Find where the given text appears and provide that cell's center as (X, Y) coordinate. 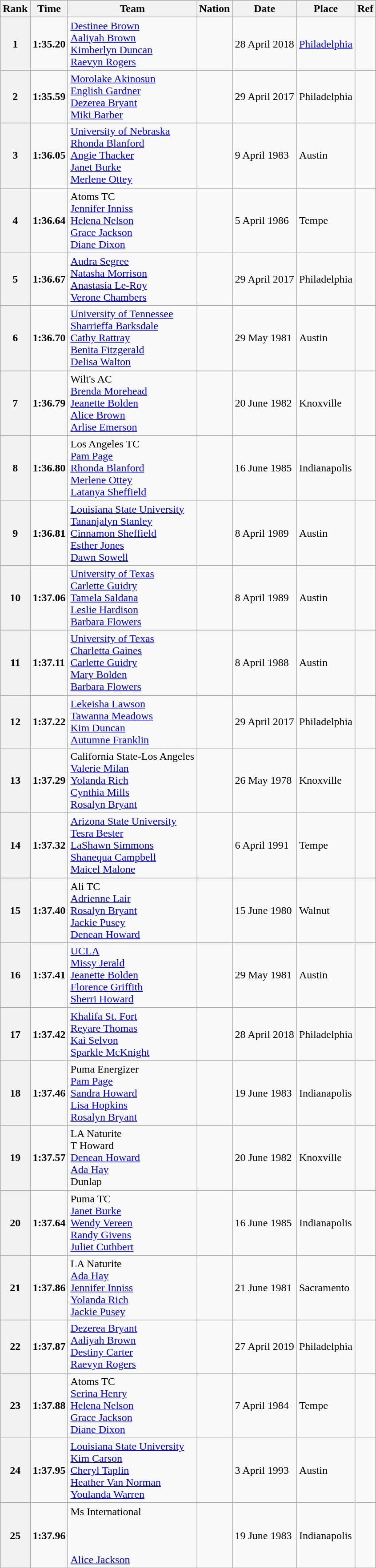
5 April 1986 (264, 220)
1:37.06 (49, 598)
21 (15, 1288)
Rank (15, 9)
Puma EnergizerPam PageSandra HowardLisa HopkinsRosalyn Bryant (132, 1093)
1:36.70 (49, 338)
Arizona State UniversityTesra BesterLaShawn SimmonsShanequa CampbellMaicel Malone (132, 846)
20 (15, 1223)
Morolake AkinosunEnglish GardnerDezerea BryantMiki Barber (132, 97)
LA NaturiteAda HayJennifer InnissYolanda RichJackie Pusey (132, 1288)
1:37.57 (49, 1158)
6 April 1991 (264, 846)
1:37.11 (49, 662)
Destinee BrownAaliyah BrownKimberlyn DuncanRaevyn Rogers (132, 44)
1:36.81 (49, 533)
24 (15, 1470)
Audra SegreeNatasha MorrisonAnastasia Le-RoyVerone Chambers (132, 279)
Khalifa St. FortReyare ThomasKai SelvonSparkle McKnight (132, 1034)
15 (15, 910)
1:35.20 (49, 44)
2 (15, 97)
Puma TCJanet BurkeWendy VereenRandy GivensJuliet Cuthbert (132, 1223)
Walnut (325, 910)
University of NebraskaRhonda BlanfordAngie ThackerJanet BurkeMerlene Ottey (132, 156)
19 (15, 1158)
Dezerea BryantAaliyah BrownDestiny CarterRaevyn Rogers (132, 1346)
1:37.40 (49, 910)
Wilt's ACBrenda MoreheadJeanette BoldenAlice BrownArlise Emerson (132, 403)
Time (49, 9)
Lekeisha LawsonTawanna MeadowsKim DuncanAutumne Franklin (132, 722)
1:35.59 (49, 97)
27 April 2019 (264, 1346)
1:37.88 (49, 1405)
8 April 1988 (264, 662)
1:36.80 (49, 468)
University of TennesseeSharrieffa BarksdaleCathy RattrayBenita FitzgeraldDelisa Walton (132, 338)
7 April 1984 (264, 1405)
1:36.05 (49, 156)
Date (264, 9)
1:36.67 (49, 279)
Los Angeles TCPam PageRhonda BlanfordMerlene OtteyLatanya Sheffield (132, 468)
22 (15, 1346)
Ms InternationalAlice Jackson (132, 1535)
3 (15, 156)
1:37.41 (49, 975)
Nation (215, 9)
University of TexasCarlette GuidryTamela SaldanaLeslie HardisonBarbara Flowers (132, 598)
1:37.64 (49, 1223)
17 (15, 1034)
7 (15, 403)
1 (15, 44)
1:37.32 (49, 846)
Place (325, 9)
Louisiana State UniversityKim CarsonCheryl TaplinHeather Van NormanYoulanda Warren (132, 1470)
9 (15, 533)
1:37.95 (49, 1470)
14 (15, 846)
1:37.22 (49, 722)
1:37.46 (49, 1093)
5 (15, 279)
Team (132, 9)
1:37.96 (49, 1535)
6 (15, 338)
Louisiana State UniversityTananjalyn StanleyCinnamon SheffieldEsther JonesDawn Sowell (132, 533)
23 (15, 1405)
Atoms TCJennifer InnissHelena NelsonGrace JacksonDiane Dixon (132, 220)
University of TexasCharletta GainesCarlette GuidryMary BoldenBarbara Flowers (132, 662)
4 (15, 220)
8 (15, 468)
LA NaturiteT HowardDenean HowardAda HayDunlap (132, 1158)
15 June 1980 (264, 910)
California State-Los AngelesValerie MilanYolanda RichCynthia MillsRosalyn Bryant (132, 781)
UCLAMissy JeraldJeanette BoldenFlorence GriffithSherri Howard (132, 975)
21 June 1981 (264, 1288)
Ali TCAdrienne LairRosalyn BryantJackie PuseyDenean Howard (132, 910)
Atoms TCSerina HenryHelena NelsonGrace JacksonDiane Dixon (132, 1405)
11 (15, 662)
25 (15, 1535)
9 April 1983 (264, 156)
26 May 1978 (264, 781)
Sacramento (325, 1288)
10 (15, 598)
1:36.79 (49, 403)
1:37.42 (49, 1034)
18 (15, 1093)
1:37.86 (49, 1288)
3 April 1993 (264, 1470)
1:37.87 (49, 1346)
12 (15, 722)
1:37.29 (49, 781)
13 (15, 781)
1:36.64 (49, 220)
16 (15, 975)
Ref (365, 9)
